From the cell containing the given text, extract its center point as [X, Y] coordinate. 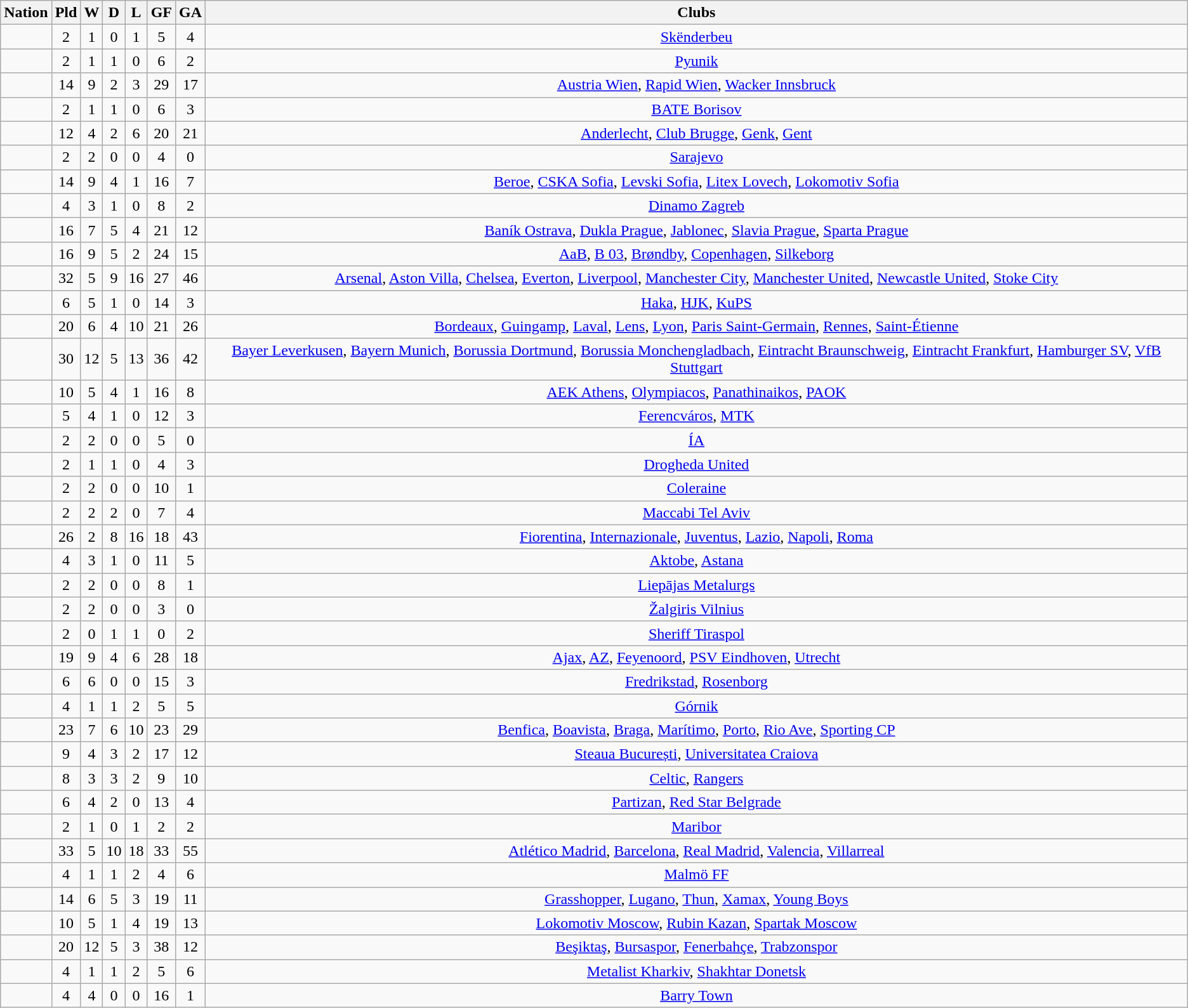
Partizan, Red Star Belgrade [697, 802]
ÍA [697, 440]
Ajax, AZ, Feyenoord, PSV Eindhoven, Utrecht [697, 657]
Nation [26, 13]
Steaua București, Universitatea Craiova [697, 754]
Grasshopper, Lugano, Thun, Xamax, Young Boys [697, 899]
24 [161, 254]
Lokomotiv Moscow, Rubin Kazan, Spartak Moscow [697, 923]
Haka, HJK, KuPS [697, 303]
38 [161, 947]
30 [66, 359]
GA [190, 13]
W [91, 13]
Benfica, Boavista, Braga, Marítimo, Porto, Rio Ave, Sporting CP [697, 730]
Sarajevo [697, 157]
Beroe, CSKA Sofia, Levski Sofia, Litex Lovech, Lokomotiv Sofia [697, 181]
Atlético Madrid, Barcelona, Real Madrid, Valencia, Villarreal [697, 851]
Metalist Kharkiv, Shakhtar Donetsk [697, 971]
Drogheda United [697, 464]
42 [190, 359]
Ferencváros, MTK [697, 416]
BATE Borisov [697, 109]
Malmö FF [697, 875]
GF [161, 13]
Pyunik [697, 61]
Coleraine [697, 488]
46 [190, 278]
L [136, 13]
Anderlecht, Club Brugge, Genk, Gent [697, 133]
Barry Town [697, 995]
D [114, 13]
Arsenal, Aston Villa, Chelsea, Everton, Liverpool, Manchester City, Manchester United, Newcastle United, Stoke City [697, 278]
Žalgiris Vilnius [697, 609]
Skënderbeu [697, 37]
AEK Athens, Olympiacos, Panathinaikos, PAOK [697, 392]
Fredrikstad, Rosenborg [697, 681]
Dinamo Zagreb [697, 206]
Sheriff Tiraspol [697, 633]
Clubs [697, 13]
Maccabi Tel Aviv [697, 513]
43 [190, 537]
27 [161, 278]
Aktobe, Astana [697, 561]
Fiorentina, Internazionale, Juventus, Lazio, Napoli, Roma [697, 537]
Austria Wien, Rapid Wien, Wacker Innsbruck [697, 85]
Bordeaux, Guingamp, Laval, Lens, Lyon, Paris Saint-Germain, Rennes, Saint-Étienne [697, 327]
Celtic, Rangers [697, 778]
55 [190, 851]
AaB, B 03, Brøndby, Copenhagen, Silkeborg [697, 254]
36 [161, 359]
Górnik [697, 706]
Pld [66, 13]
Baník Ostrava, Dukla Prague, Jablonec, Slavia Prague, Sparta Prague [697, 230]
Liepājas Metalurgs [697, 585]
Beşiktaş, Bursaspor, Fenerbahçe, Trabzonspor [697, 947]
32 [66, 278]
28 [161, 657]
Maribor [697, 827]
